Scan for the cell matching the given text and deliver its [X, Y] coordinate at center. 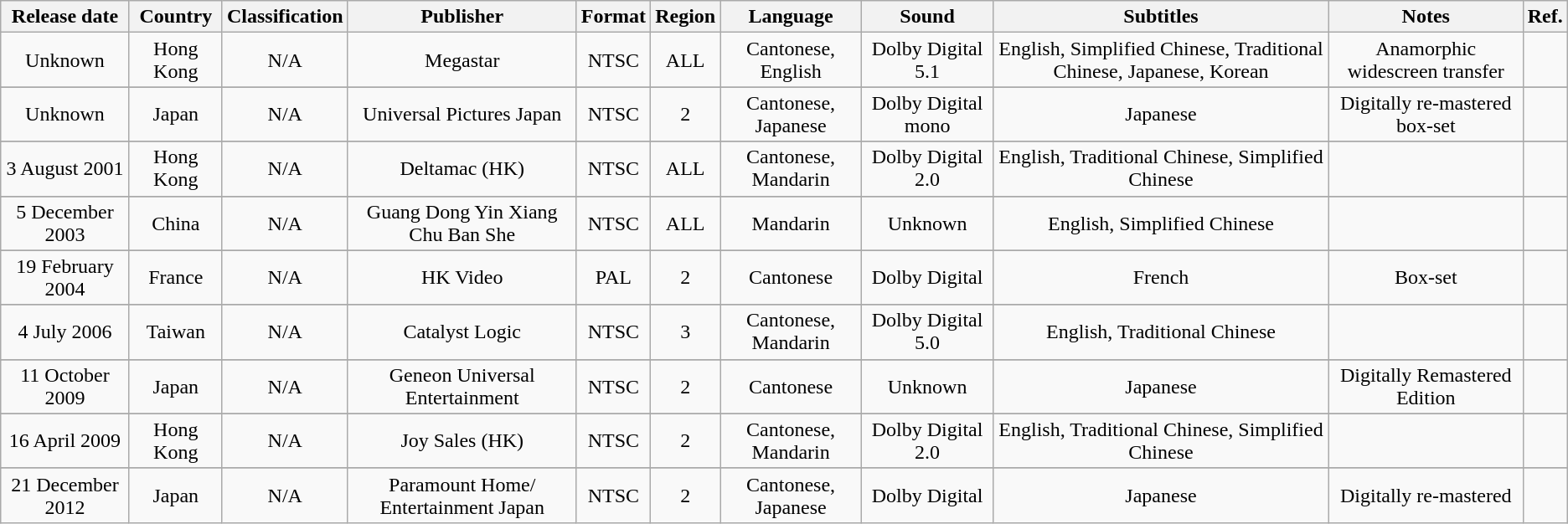
Release date [65, 17]
Box-set [1426, 278]
Ref. [1545, 17]
Digitally Remastered Edition [1426, 387]
Dolby Digital 5.0 [926, 331]
English, Simplified Chinese, Traditional Chinese, Japanese, Korean [1161, 60]
Notes [1426, 17]
Guang Dong Yin Xiang Chu Ban She [462, 223]
Mandarin [791, 223]
Publisher [462, 17]
Subtitles [1161, 17]
Deltamac (HK) [462, 169]
Cantonese, English [791, 60]
4 July 2006 [65, 331]
Country [176, 17]
Format [613, 17]
Sound [926, 17]
HK Video [462, 278]
France [176, 278]
Joy Sales (HK) [462, 440]
Digitally re-mastered [1426, 496]
English, Traditional Chinese [1161, 331]
16 April 2009 [65, 440]
3 August 2001 [65, 169]
Catalyst Logic [462, 331]
French [1161, 278]
Dolby Digital 5.1 [926, 60]
Anamorphic widescreen transfer [1426, 60]
Language [791, 17]
3 [685, 331]
Region [685, 17]
Geneon Universal Entertainment [462, 387]
PAL [613, 278]
19 February 2004 [65, 278]
5 December 2003 [65, 223]
China [176, 223]
Digitally re-mastered box-set [1426, 114]
Dolby Digital mono [926, 114]
Paramount Home/ Entertainment Japan [462, 496]
Megastar [462, 60]
Taiwan [176, 331]
11 October 2009 [65, 387]
Classification [285, 17]
English, Simplified Chinese [1161, 223]
Universal Pictures Japan [462, 114]
21 December 2012 [65, 496]
